Identify which cell holds the provided text, then report its [x, y] central coordinate. 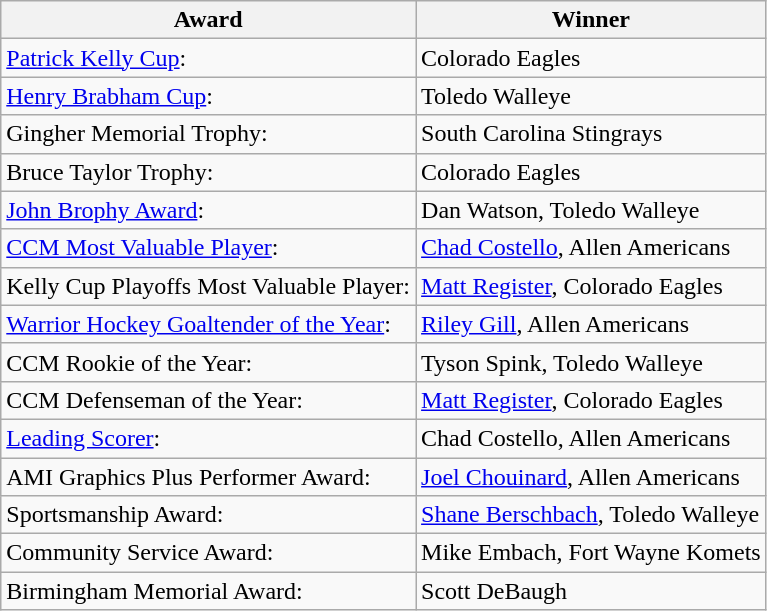
Tyson Spink, Toledo Walleye [592, 362]
Joel Chouinard, Allen Americans [592, 477]
Kelly Cup Playoffs Most Valuable Player: [208, 286]
Community Service Award: [208, 553]
John Brophy Award: [208, 210]
Gingher Memorial Trophy: [208, 134]
Leading Scorer: [208, 438]
South Carolina Stingrays [592, 134]
Henry Brabham Cup: [208, 96]
Birmingham Memorial Award: [208, 591]
Bruce Taylor Trophy: [208, 172]
Warrior Hockey Goaltender of the Year: [208, 324]
Scott DeBaugh [592, 591]
Sportsmanship Award: [208, 515]
Shane Berschbach, Toledo Walleye [592, 515]
Winner [592, 20]
Award [208, 20]
Mike Embach, Fort Wayne Komets [592, 553]
Riley Gill, Allen Americans [592, 324]
CCM Most Valuable Player: [208, 248]
Patrick Kelly Cup: [208, 58]
CCM Defenseman of the Year: [208, 400]
Toledo Walleye [592, 96]
AMI Graphics Plus Performer Award: [208, 477]
CCM Rookie of the Year: [208, 362]
Dan Watson, Toledo Walleye [592, 210]
